Locate the cell with the specified text and output its [x, y] center coordinate. 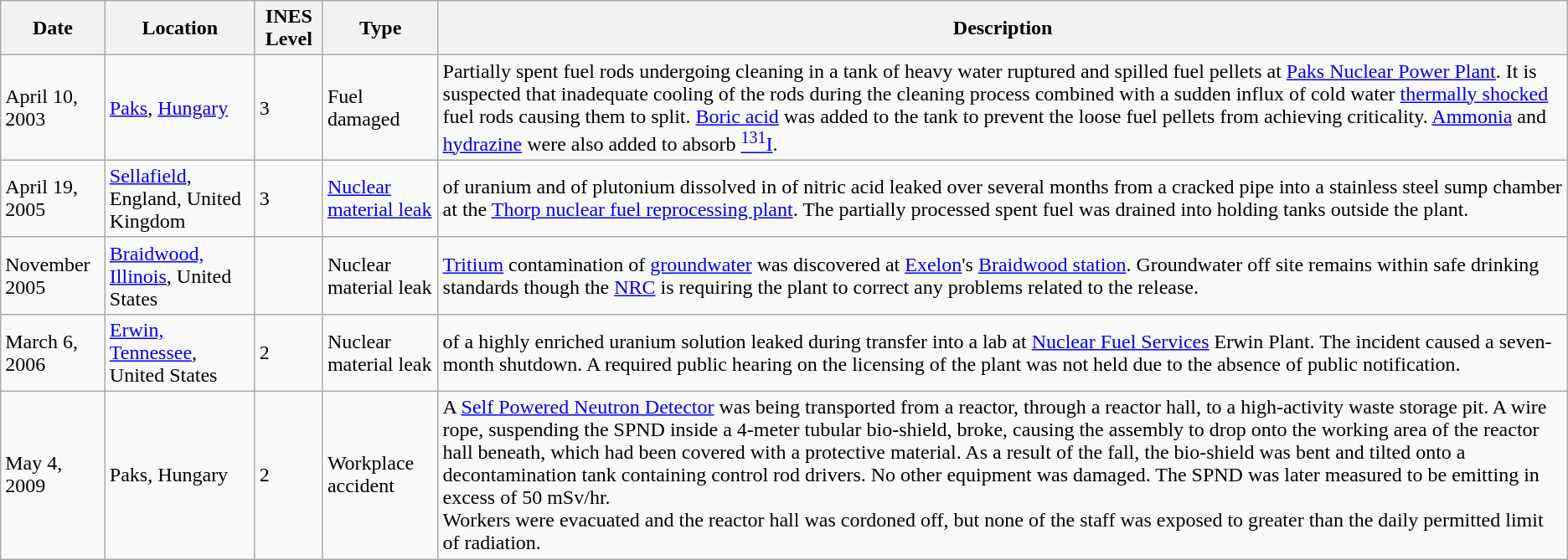
Fuel damaged [380, 108]
Sellafield, England, United Kingdom [179, 198]
INES Level [288, 28]
November 2005 [54, 275]
Type [380, 28]
Description [1003, 28]
Workplace accident [380, 475]
Braidwood, Illinois, United States [179, 275]
March 6, 2006 [54, 352]
May 4, 2009 [54, 475]
Erwin, Tennessee, United States [179, 352]
Location [179, 28]
April 19, 2005 [54, 198]
April 10, 2003 [54, 108]
Date [54, 28]
